Scan for the cell matching the given text and deliver its [X, Y] coordinate at center. 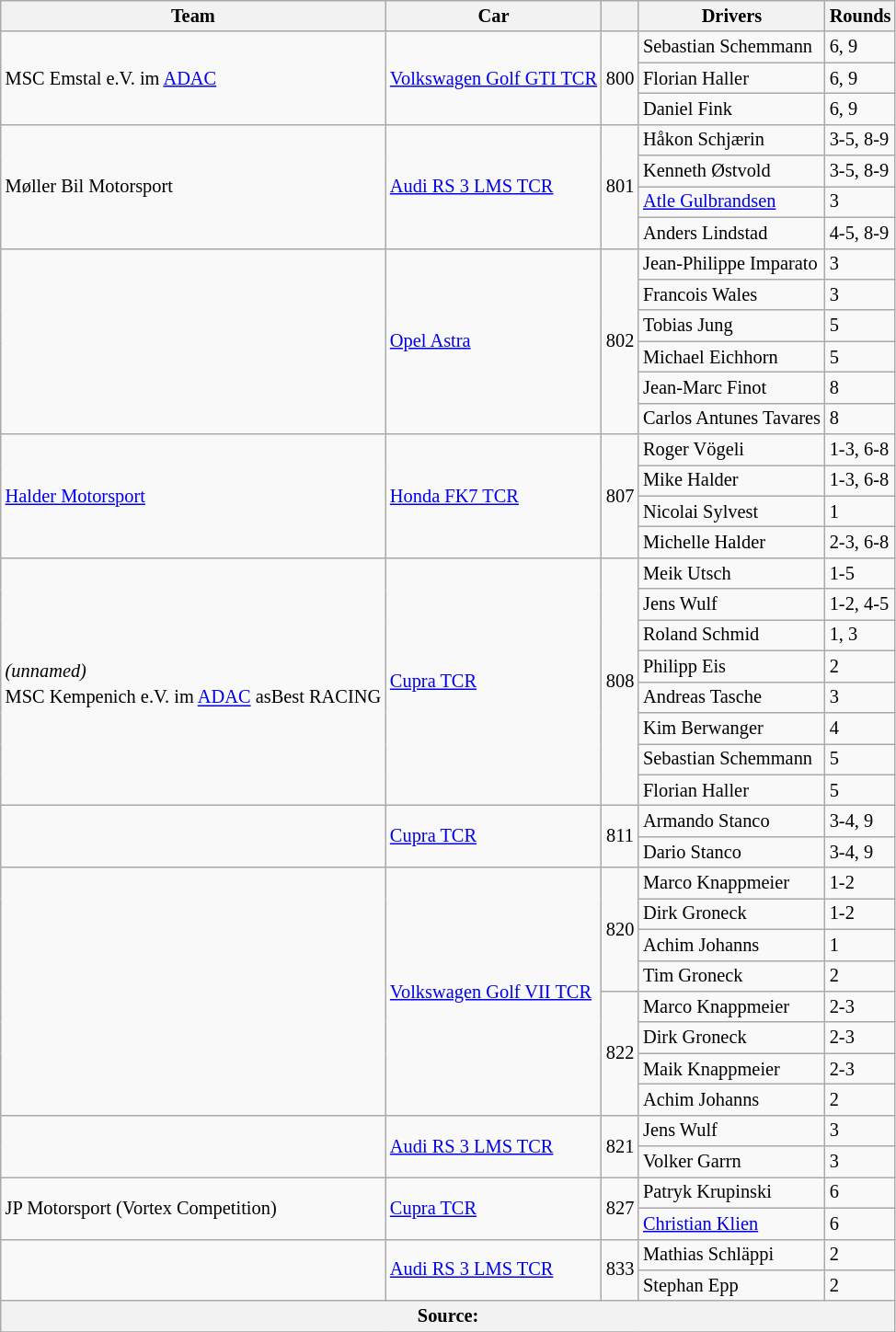
811 [620, 835]
833 [620, 1269]
1-5 [861, 573]
820 [620, 929]
Christian Klien [732, 1223]
Maik Knappmeier [732, 1069]
Volker Garrn [732, 1162]
802 [620, 341]
801 [620, 186]
2-3, 6-8 [861, 542]
Rounds [861, 16]
Drivers [732, 16]
Meik Utsch [732, 573]
1-2, 4-5 [861, 604]
1, 3 [861, 635]
MSC Emstal e.V. im ADAC [193, 77]
Roger Vögeli [732, 450]
Opel Astra [493, 341]
Kim Berwanger [732, 728]
Daniel Fink [732, 109]
4-5, 8-9 [861, 233]
Armando Stanco [732, 821]
808 [620, 681]
Tim Groneck [732, 976]
4 [861, 728]
Carlos Antunes Tavares [732, 419]
Atle Gulbrandsen [732, 201]
800 [620, 77]
Source: [449, 1316]
Dario Stanco [732, 852]
822 [620, 1052]
Mathias Schläppi [732, 1255]
Møller Bil Motorsport [193, 186]
Philipp Eis [732, 666]
Andreas Tasche [732, 697]
Nicolai Sylvest [732, 511]
827 [620, 1207]
Håkon Schjærin [732, 140]
821 [620, 1146]
Patryk Krupinski [732, 1192]
Car [493, 16]
Volkswagen Golf GTI TCR [493, 77]
JP Motorsport (Vortex Competition) [193, 1207]
Halder Motorsport [193, 497]
Honda FK7 TCR [493, 497]
Michael Eichhorn [732, 357]
807 [620, 497]
Kenneth Østvold [732, 171]
Tobias Jung [732, 326]
Volkswagen Golf VII TCR [493, 992]
Team [193, 16]
Roland Schmid [732, 635]
Francois Wales [732, 294]
(unnamed) MSC Kempenich e.V. im ADAC asBest RACING [193, 681]
Michelle Halder [732, 542]
Mike Halder [732, 480]
Jean-Marc Finot [732, 387]
Anders Lindstad [732, 233]
Jean-Philippe Imparato [732, 264]
Stephan Epp [732, 1285]
